From the cell containing the given text, extract its center point as (X, Y) coordinate. 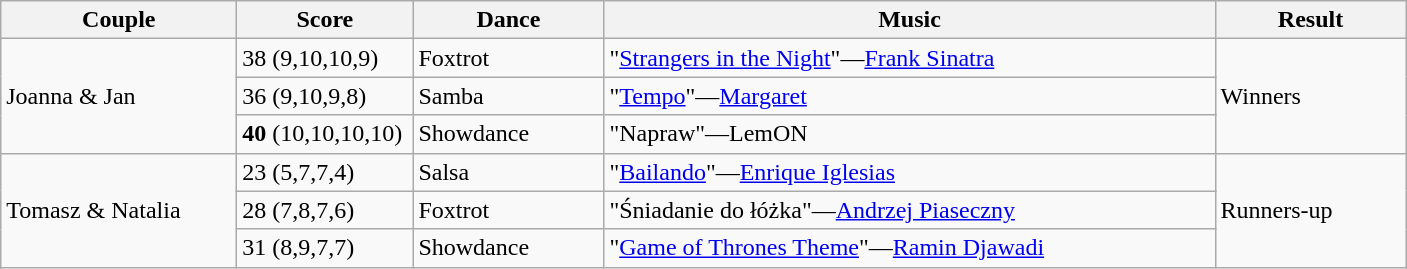
28 (7,8,7,6) (325, 210)
Dance (508, 20)
Joanna & Jan (119, 96)
"Strangers in the Night"—Frank Sinatra (910, 58)
Tomasz & Natalia (119, 210)
Salsa (508, 172)
"Game of Thrones Theme"—Ramin Djawadi (910, 248)
"Napraw"—LemON (910, 134)
23 (5,7,7,4) (325, 172)
36 (9,10,9,8) (325, 96)
Winners (1310, 96)
Runners-up (1310, 210)
Music (910, 20)
Score (325, 20)
"Bailando"—Enrique Iglesias (910, 172)
31 (8,9,7,7) (325, 248)
"Śniadanie do łóżka"—Andrzej Piaseczny (910, 210)
Couple (119, 20)
Samba (508, 96)
Result (1310, 20)
40 (10,10,10,10) (325, 134)
"Tempo"—Margaret (910, 96)
38 (9,10,10,9) (325, 58)
